Provide the (X, Y) coordinate of the cell's center where the given text is located.  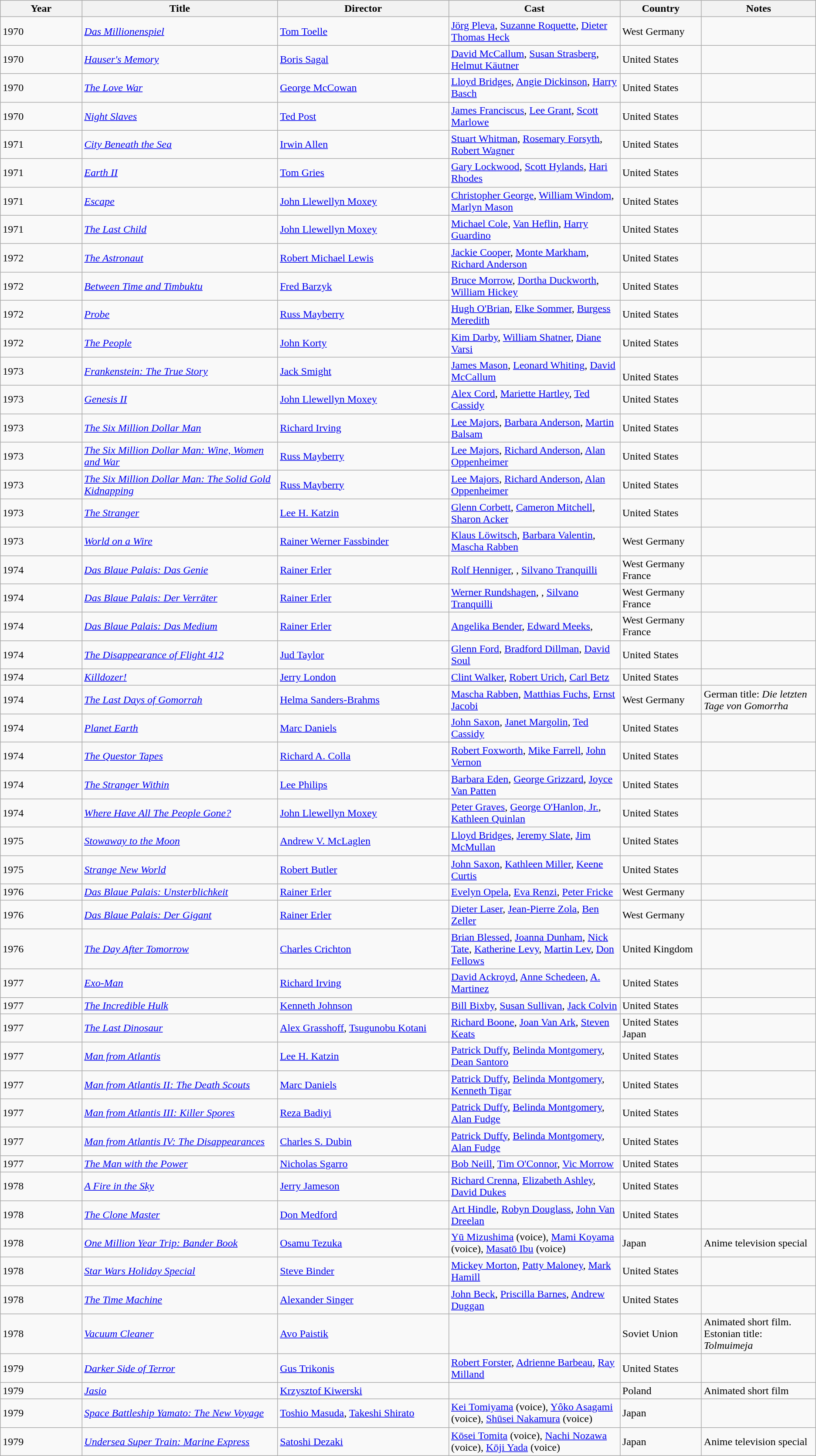
The Last Dinosaur (180, 1028)
Space Battleship Yamato: The New Voyage (180, 1413)
City Beneath the Sea (180, 145)
The Stranger Within (180, 784)
David McCallum, Susan Strasberg, Helmut Käutner (534, 59)
Exo-Man (180, 983)
The Six Million Dollar Man: The Solid Gold Kidnapping (180, 484)
Poland (661, 1391)
Robert Butler (364, 870)
The Clone Master (180, 1215)
Kenneth Johnson (364, 1006)
Notes (758, 9)
The Day After Tomorrow (180, 949)
Osamu Tezuka (364, 1243)
Gus Trikonis (364, 1368)
Hugh O'Brian, Elke Sommer, Burgess Meredith (534, 315)
John Korty (364, 342)
Barbara Eden, George Grizzard, Joyce Van Patten (534, 784)
Bruce Morrow, Dortha Duckworth, William Hickey (534, 286)
Ted Post (364, 116)
Tom Toelle (364, 31)
Kim Darby, William Shatner, Diane Varsi (534, 342)
The Love War (180, 88)
Rolf Henniger, , Silvano Tranquilli (534, 570)
Boris Sagal (364, 59)
Jackie Cooper, Monte Markham, Richard Anderson (534, 258)
Kōsei Tomita (voice), Nachi Nozawa (voice), Kōji Yada (voice) (534, 1441)
Don Medford (364, 1215)
Das Blaue Palais: Der Verräter (180, 598)
Satoshi Dezaki (364, 1441)
Charles S. Dubin (364, 1141)
World on a Wire (180, 541)
Angelika Bender, Edward Meeks, (534, 626)
Avo Paistik (364, 1334)
United StatesJapan (661, 1028)
Lee Majors, Barbara Anderson, Martin Balsam (534, 428)
Animated short film. Estonian title: Tolmuimeja (758, 1334)
The Last Days of Gomorrah (180, 700)
John Saxon, Kathleen Miller, Keene Curtis (534, 870)
Mascha Rabben, Matthias Fuchs, Ernst Jacobi (534, 700)
One Million Year Trip: Bander Book (180, 1243)
Jerry Jameson (364, 1186)
Planet Earth (180, 728)
John Beck, Priscilla Barnes, Andrew Duggan (534, 1300)
Clint Walker, Robert Urich, Carl Betz (534, 677)
A Fire in the Sky (180, 1186)
Stowaway to the Moon (180, 842)
Art Hindle, Robyn Douglass, John Van Dreelan (534, 1215)
Klaus Löwitsch, Barbara Valentin, Mascha Rabben (534, 541)
Das Blaue Palais: Das Medium (180, 626)
The Incredible Hulk (180, 1006)
Andrew V. McLaglen (364, 842)
The Six Million Dollar Man (180, 428)
Kei Tomiyama (voice), Yôko Asagami (voice), Shūsei Nakamura (voice) (534, 1413)
Vacuum Cleaner (180, 1334)
Frankenstein: The True Story (180, 371)
Werner Rundshagen, , Silvano Tranquilli (534, 598)
Das Blaue Palais: Der Gigant (180, 915)
The Disappearance of Flight 412 (180, 654)
Lloyd Bridges, Angie Dickinson, Harry Basch (534, 88)
Undersea Super Train: Marine Express (180, 1441)
Earth II (180, 173)
Evelyn Opela, Eva Renzi, Peter Fricke (534, 892)
Animated short film (758, 1391)
Genesis II (180, 400)
Patrick Duffy, Belinda Montgomery, Dean Santoro (534, 1056)
The Stranger (180, 513)
Das Millionenspiel (180, 31)
Country (661, 9)
Jasio (180, 1391)
Bill Bixby, Susan Sullivan, Jack Colvin (534, 1006)
Man from Atlantis II: The Death Scouts (180, 1085)
Where Have All The People Gone? (180, 813)
Das Blaue Palais: Das Genie (180, 570)
Charles Crichton (364, 949)
German title: Die letzten Tage von Gomorrha (758, 700)
Bob Neill, Tim O'Connor, Vic Morrow (534, 1164)
Jörg Pleva, Suzanne Roquette, Dieter Thomas Heck (534, 31)
Irwin Allen (364, 145)
Dieter Laser, Jean-Pierre Zola, Ben Zeller (534, 915)
Killdozer! (180, 677)
Christopher George, William Windom, Marlyn Mason (534, 201)
Glenn Corbett, Cameron Mitchell, Sharon Acker (534, 513)
Glenn Ford, Bradford Dillman, David Soul (534, 654)
Michael Cole, Van Heflin, Harry Guardino (534, 229)
Man from Atlantis III: Killer Spores (180, 1113)
Cast (534, 9)
The Six Million Dollar Man: Wine, Women and War (180, 457)
Stuart Whitman, Rosemary Forsyth, Robert Wagner (534, 145)
Night Slaves (180, 116)
John Saxon, Janet Margolin, Ted Cassidy (534, 728)
Patrick Duffy, Belinda Montgomery, Kenneth Tigar (534, 1085)
Between Time and Timbuktu (180, 286)
Nicholas Sgarro (364, 1164)
Steve Binder (364, 1271)
Strange New World (180, 870)
The People (180, 342)
Man from Atlantis IV: The Disappearances (180, 1141)
The Questor Tapes (180, 756)
Soviet Union (661, 1334)
Robert Foxworth, Mike Farrell, John Vernon (534, 756)
Richard Crenna, Elizabeth Ashley, David Dukes (534, 1186)
James Mason, Leonard Whiting, David McCallum (534, 371)
Rainer Werner Fassbinder (364, 541)
Richard A. Colla (364, 756)
George McCowan (364, 88)
Jack Smight (364, 371)
David Ackroyd, Anne Schedeen, A. Martinez (534, 983)
Year (41, 9)
Richard Boone, Joan Van Ark, Steven Keats (534, 1028)
Darker Side of Terror (180, 1368)
The Time Machine (180, 1300)
Alex Cord, Mariette Hartley, Ted Cassidy (534, 400)
Krzysztof Kiwerski (364, 1391)
Man from Atlantis (180, 1056)
Hauser's Memory (180, 59)
Robert Michael Lewis (364, 258)
Alexander Singer (364, 1300)
James Franciscus, Lee Grant, Scott Marlowe (534, 116)
Toshio Masuda, Takeshi Shirato (364, 1413)
The Man with the Power (180, 1164)
Yū Mizushima (voice), Mami Koyama (voice), Masatō Ibu (voice) (534, 1243)
Robert Forster, Adrienne Barbeau, Ray Milland (534, 1368)
Title (180, 9)
Reza Badiyi (364, 1113)
The Astronaut (180, 258)
The Last Child (180, 229)
Director (364, 9)
Tom Gries (364, 173)
Mickey Morton, Patty Maloney, Mark Hamill (534, 1271)
Star Wars Holiday Special (180, 1271)
United Kingdom (661, 949)
Jerry London (364, 677)
Brian Blessed, Joanna Dunham, Nick Tate, Katherine Levy, Martin Lev, Don Fellows (534, 949)
Helma Sanders-Brahms (364, 700)
Fred Barzyk (364, 286)
Lloyd Bridges, Jeremy Slate, Jim McMullan (534, 842)
Gary Lockwood, Scott Hylands, Hari Rhodes (534, 173)
Peter Graves, George O'Hanlon, Jr., Kathleen Quinlan (534, 813)
Das Blaue Palais: Unsterblichkeit (180, 892)
Alex Grasshoff, Tsugunobu Kotani (364, 1028)
Jud Taylor (364, 654)
Probe (180, 315)
Lee Philips (364, 784)
Escape (180, 201)
